Extract the (x, y) coordinate from the center of the cell holding the provided text.  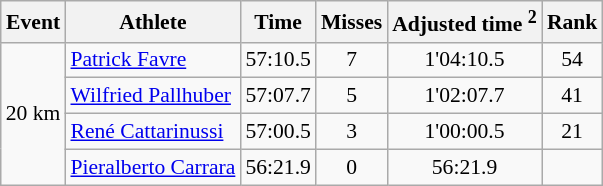
3 (352, 132)
41 (572, 96)
Pieralberto Carrara (152, 167)
Wilfried Pallhuber (152, 96)
1'02:07.7 (464, 96)
0 (352, 167)
20 km (34, 113)
Rank (572, 22)
1'04:10.5 (464, 60)
Time (278, 22)
Athlete (152, 22)
René Cattarinussi (152, 132)
57:07.7 (278, 96)
54 (572, 60)
Patrick Favre (152, 60)
Adjusted time 2 (464, 22)
21 (572, 132)
7 (352, 60)
1'00:00.5 (464, 132)
Event (34, 22)
57:00.5 (278, 132)
5 (352, 96)
Misses (352, 22)
57:10.5 (278, 60)
